Search for the cell housing the specified text and yield its (x, y) center coordinate. 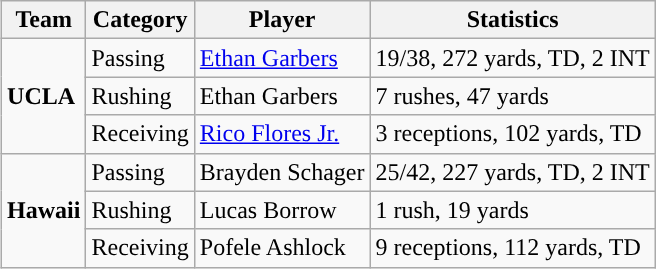
Lucas Borrow (282, 210)
Brayden Schager (282, 172)
Rico Flores Jr. (282, 134)
7 rushes, 47 yards (512, 96)
Pofele Ashlock (282, 248)
1 rush, 19 yards (512, 210)
Statistics (512, 20)
19/38, 272 yards, TD, 2 INT (512, 58)
9 receptions, 112 yards, TD (512, 248)
3 receptions, 102 yards, TD (512, 134)
Hawaii (44, 210)
Player (282, 20)
25/42, 227 yards, TD, 2 INT (512, 172)
Category (140, 20)
Team (44, 20)
UCLA (44, 96)
